Capture the cell that displays the provided text and extract its (X, Y) central coordinate. 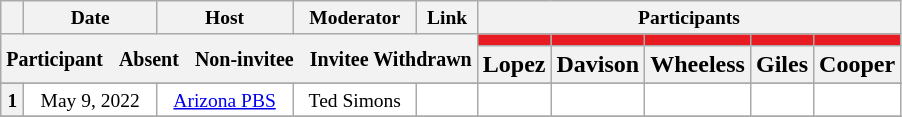
Moderator (355, 18)
May 9, 2022 (90, 100)
Participant Absent Non-invitee Invitee Withdrawn (240, 58)
Giles (782, 64)
Wheeless (698, 64)
Cooper (858, 64)
Participants (688, 18)
Host (224, 18)
Date (90, 18)
Arizona PBS (224, 100)
Link (447, 18)
Davison (598, 64)
Lopez (514, 64)
1 (12, 100)
Ted Simons (355, 100)
